Provide the (x, y) coordinate of the cell's center where the given text is located.  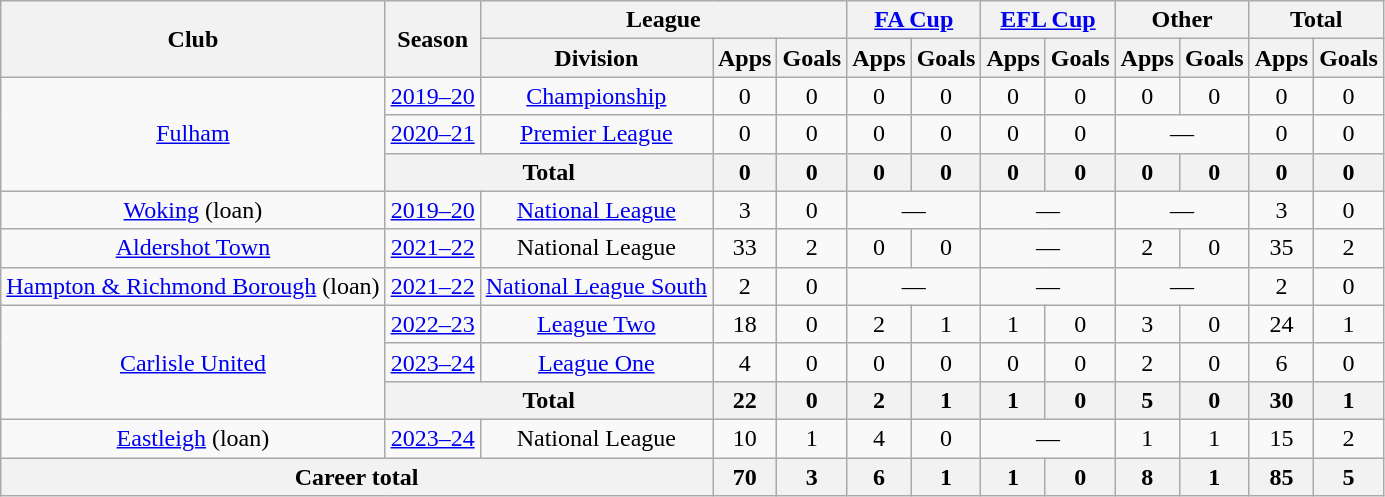
Championship (596, 96)
10 (744, 438)
EFL Cup (1048, 20)
Fulham (193, 134)
Woking (loan) (193, 210)
Eastleigh (loan) (193, 438)
Club (193, 39)
2020–21 (432, 134)
National League South (596, 286)
2022–23 (432, 324)
85 (1281, 477)
Aldershot Town (193, 248)
18 (744, 324)
Premier League (596, 134)
FA Cup (914, 20)
30 (1281, 400)
League One (596, 362)
Division (596, 58)
League Two (596, 324)
35 (1281, 248)
24 (1281, 324)
15 (1281, 438)
Other (1182, 20)
Season (432, 39)
Carlisle United (193, 362)
70 (744, 477)
Hampton & Richmond Borough (loan) (193, 286)
Career total (357, 477)
33 (744, 248)
League (664, 20)
8 (1147, 477)
22 (744, 400)
